Extract the (x, y) coordinate from the center of the cell holding the provided text.  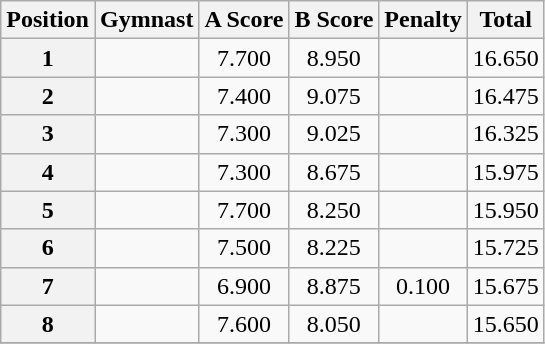
3 (48, 134)
7 (48, 286)
7.400 (244, 96)
9.025 (334, 134)
15.675 (506, 286)
16.325 (506, 134)
B Score (334, 20)
15.650 (506, 324)
8.675 (334, 172)
A Score (244, 20)
8.875 (334, 286)
15.950 (506, 210)
Total (506, 20)
5 (48, 210)
7.500 (244, 248)
8.225 (334, 248)
0.100 (423, 286)
4 (48, 172)
Position (48, 20)
15.975 (506, 172)
6 (48, 248)
Gymnast (146, 20)
1 (48, 58)
8.950 (334, 58)
8.250 (334, 210)
16.650 (506, 58)
Penalty (423, 20)
7.600 (244, 324)
8 (48, 324)
8.050 (334, 324)
15.725 (506, 248)
2 (48, 96)
9.075 (334, 96)
16.475 (506, 96)
6.900 (244, 286)
